For the text-containing cell, return its midpoint in (x, y) coordinate format. 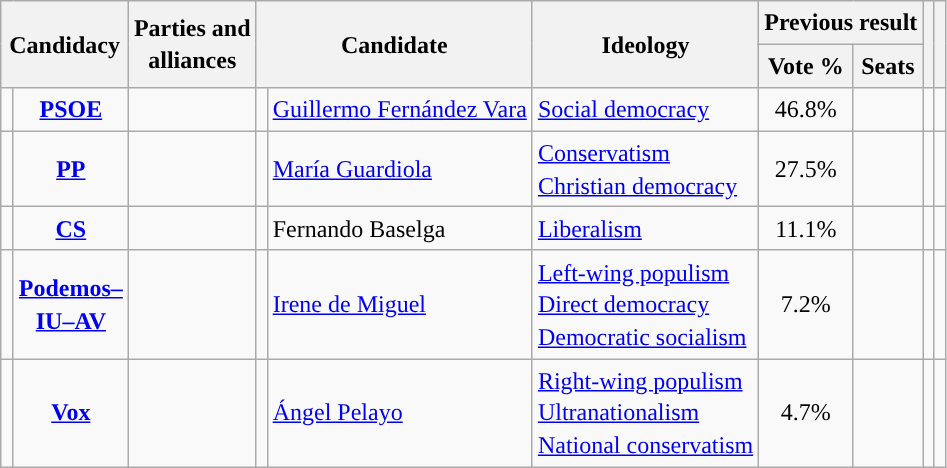
PSOE (70, 110)
7.2% (806, 304)
PP (70, 169)
Vox (70, 413)
Social democracy (645, 110)
Left-wing populismDirect democracyDemocratic socialism (645, 304)
Vote % (806, 66)
Fernando Baselga (400, 228)
Ideology (645, 44)
Seats (888, 66)
Right-wing populismUltranationalismNational conservatism (645, 413)
Previous result (841, 22)
CS (70, 228)
María Guardiola (400, 169)
Guillermo Fernández Vara (400, 110)
27.5% (806, 169)
46.8% (806, 110)
Liberalism (645, 228)
11.1% (806, 228)
Parties andalliances (192, 44)
Candidacy (65, 44)
Podemos–IU–AV (70, 304)
Ángel Pelayo (400, 413)
Irene de Miguel (400, 304)
ConservatismChristian democracy (645, 169)
4.7% (806, 413)
Candidate (394, 44)
